Detect which cell encompasses the target text, then output its (x, y) center coordinate. 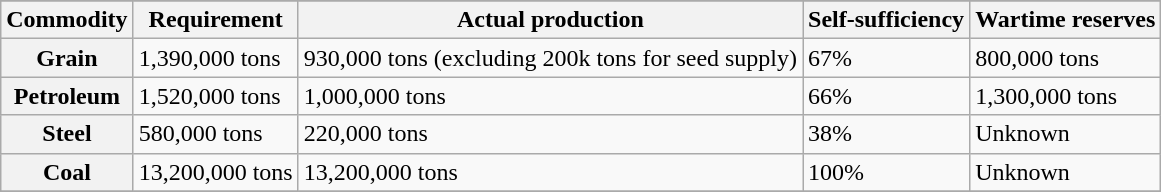
Coal (67, 172)
Self-sufficiency (886, 20)
1,300,000 tons (1066, 96)
1,000,000 tons (550, 96)
67% (886, 58)
Steel (67, 134)
Grain (67, 58)
100% (886, 172)
66% (886, 96)
Wartime reserves (1066, 20)
38% (886, 134)
220,000 tons (550, 134)
580,000 tons (216, 134)
1,390,000 tons (216, 58)
Petroleum (67, 96)
Actual production (550, 20)
930,000 tons (excluding 200k tons for seed supply) (550, 58)
Requirement (216, 20)
Commodity (67, 20)
1,520,000 tons (216, 96)
800,000 tons (1066, 58)
